Return the [x, y] coordinate for the center point of the cell that contains the specified text.  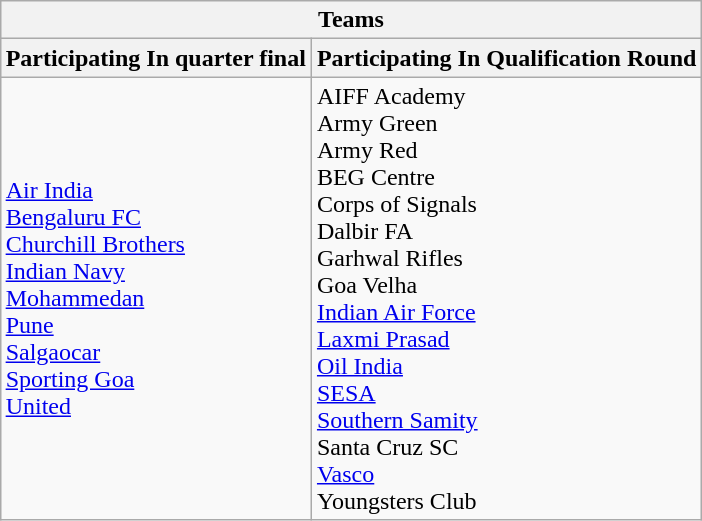
Participating In quarter final [156, 58]
Teams [351, 20]
Air IndiaBengaluru FCChurchill BrothersIndian NavyMohammedanPuneSalgaocarSporting GoaUnited [156, 298]
Participating In Qualification Round [506, 58]
